Output the [x, y] coordinate of the center of the cell containing the given text.  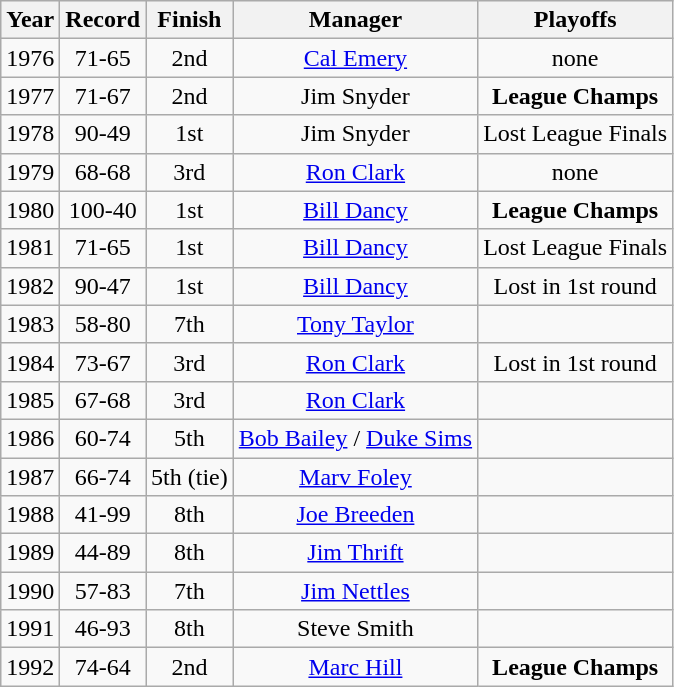
60-74 [103, 438]
74-64 [103, 667]
5th (tie) [190, 477]
90-49 [103, 134]
57-83 [103, 591]
1977 [30, 96]
Steve Smith [355, 629]
68-68 [103, 172]
1982 [30, 286]
1992 [30, 667]
Playoffs [576, 20]
Tony Taylor [355, 324]
1989 [30, 553]
1979 [30, 172]
67-68 [103, 400]
1986 [30, 438]
58-80 [103, 324]
1983 [30, 324]
Marc Hill [355, 667]
Cal Emery [355, 58]
71-67 [103, 96]
Marv Foley [355, 477]
66-74 [103, 477]
Jim Nettles [355, 591]
Bob Bailey / Duke Sims [355, 438]
41-99 [103, 515]
1981 [30, 248]
1980 [30, 210]
1991 [30, 629]
Record [103, 20]
Year [30, 20]
1985 [30, 400]
Manager [355, 20]
73-67 [103, 362]
1976 [30, 58]
90-47 [103, 286]
1988 [30, 515]
1984 [30, 362]
Finish [190, 20]
1987 [30, 477]
44-89 [103, 553]
Jim Thrift [355, 553]
5th [190, 438]
1978 [30, 134]
Joe Breeden [355, 515]
100-40 [103, 210]
1990 [30, 591]
46-93 [103, 629]
